Search for the cell housing the specified text and yield its [x, y] center coordinate. 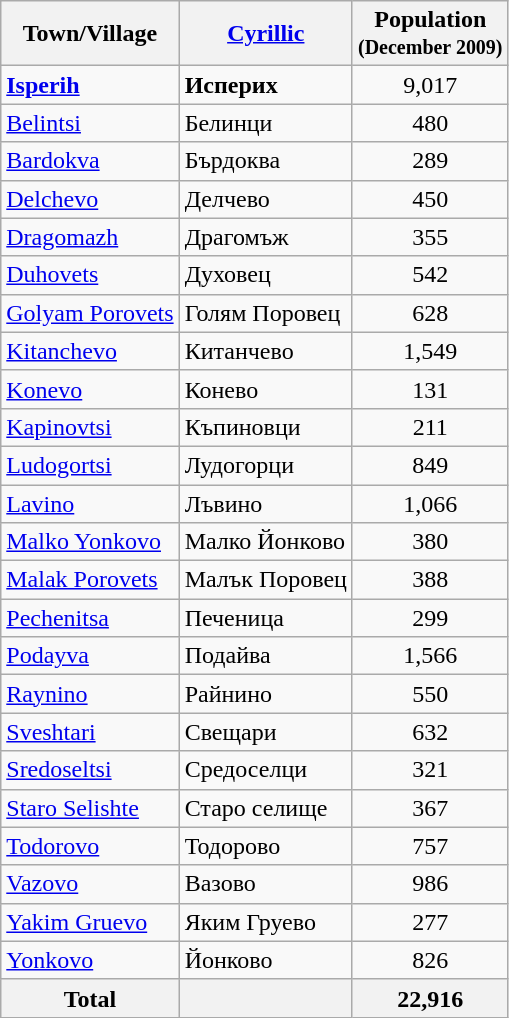
Malko Yonkovo [90, 542]
Pechenitsa [90, 618]
Китанчево [266, 351]
Golyam Porovets [90, 313]
Духовец [266, 275]
Яким Груево [266, 922]
Population(December 2009) [430, 34]
632 [430, 732]
Konevo [90, 389]
Йонково [266, 960]
Лудогорци [266, 465]
Ludogortsi [90, 465]
131 [430, 389]
299 [430, 618]
Средоселци [266, 770]
Свещари [266, 732]
Подайва [266, 656]
480 [430, 123]
Yakim Gruevo [90, 922]
Belintsi [90, 123]
Старо селище [266, 808]
380 [430, 542]
211 [430, 427]
Sveshtari [90, 732]
1,566 [430, 656]
Малък Поровец [266, 580]
Town/Village [90, 34]
Малко Йонково [266, 542]
Къпиновци [266, 427]
Staro Selishte [90, 808]
Isperih [90, 85]
388 [430, 580]
628 [430, 313]
22,916 [430, 998]
Тодорово [266, 846]
277 [430, 922]
542 [430, 275]
1,549 [430, 351]
450 [430, 199]
355 [430, 237]
Конево [266, 389]
9,017 [430, 85]
Голям Поровец [266, 313]
Драгомъж [266, 237]
289 [430, 161]
367 [430, 808]
Kapinovtsi [90, 427]
Sredoseltsi [90, 770]
Total [90, 998]
1,066 [430, 503]
Делчево [266, 199]
Исперих [266, 85]
Lavino [90, 503]
849 [430, 465]
Вазово [266, 884]
Белинци [266, 123]
Malak Porovets [90, 580]
Райнино [266, 694]
Bardokva [90, 161]
Kitanchevo [90, 351]
Vazovo [90, 884]
550 [430, 694]
Delchevo [90, 199]
Duhovets [90, 275]
757 [430, 846]
321 [430, 770]
Todorovo [90, 846]
Raynino [90, 694]
Dragomazh [90, 237]
Cyrillic [266, 34]
Yonkovo [90, 960]
986 [430, 884]
Печеница [266, 618]
Лъвино [266, 503]
Бърдоква [266, 161]
Podayva [90, 656]
826 [430, 960]
